Locate the cell with the specified text and output its (x, y) center coordinate. 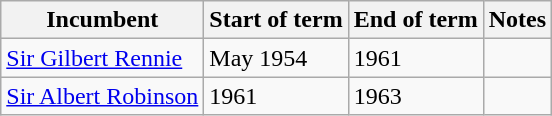
Notes (517, 20)
Sir Albert Robinson (102, 96)
Start of term (276, 20)
Incumbent (102, 20)
Sir Gilbert Rennie (102, 58)
1963 (416, 96)
End of term (416, 20)
May 1954 (276, 58)
